Return the [x, y] coordinate for the center point of the cell that contains the specified text.  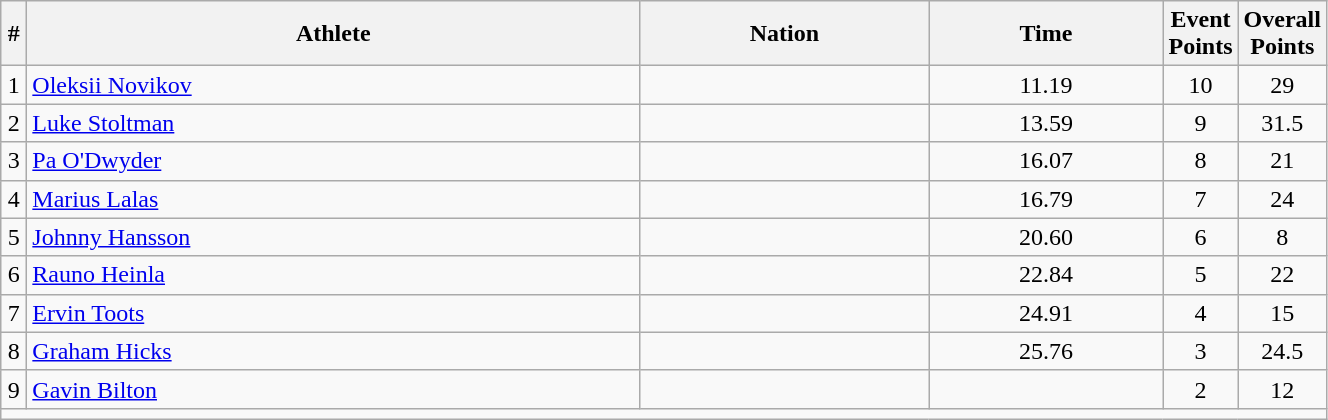
Ervin Toots [334, 313]
13.59 [1046, 123]
24 [1282, 199]
15 [1282, 313]
Luke Stoltman [334, 123]
Graham Hicks [334, 351]
25.76 [1046, 351]
12 [1282, 389]
24.91 [1046, 313]
31.5 [1282, 123]
24.5 [1282, 351]
Gavin Bilton [334, 389]
16.07 [1046, 161]
16.79 [1046, 199]
Time [1046, 34]
Rauno Heinla [334, 275]
11.19 [1046, 85]
Nation [784, 34]
10 [1200, 85]
Oleksii Novikov [334, 85]
Marius Lalas [334, 199]
Athlete [334, 34]
29 [1282, 85]
21 [1282, 161]
Event Points [1200, 34]
20.60 [1046, 237]
1 [14, 85]
Johnny Hansson [334, 237]
# [14, 34]
Overall Points [1282, 34]
22 [1282, 275]
22.84 [1046, 275]
Pa O'Dwyder [334, 161]
